Search for the cell housing the specified text and yield its [X, Y] center coordinate. 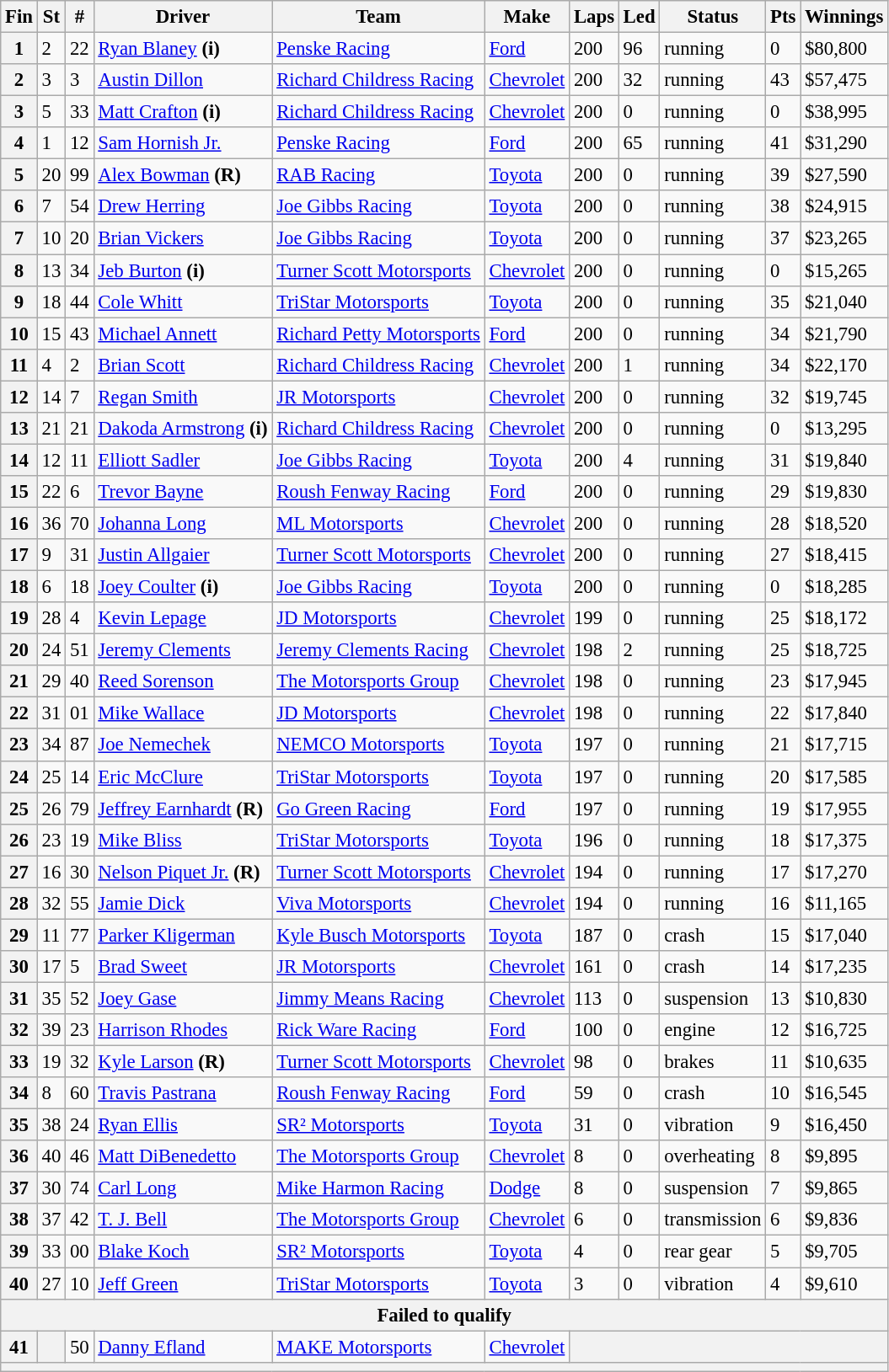
Dodge [527, 1188]
59 [595, 1093]
$19,745 [844, 397]
$9,895 [844, 1156]
54 [79, 206]
$38,995 [844, 112]
00 [79, 1252]
Winnings [844, 17]
Austin Dillon [183, 80]
Jimmy Means Racing [378, 998]
Eric McClure [183, 777]
$11,165 [844, 904]
Johanna Long [183, 523]
113 [595, 998]
77 [79, 935]
$16,450 [844, 1125]
$17,040 [844, 935]
Brad Sweet [183, 967]
Matt DiBenedetto [183, 1156]
Carl Long [183, 1188]
Jeffrey Earnhardt (R) [183, 809]
Kevin Lepage [183, 618]
Brian Vickers [183, 238]
42 [79, 1220]
$16,725 [844, 1030]
Parker Kligerman [183, 935]
98 [595, 1062]
79 [79, 809]
$18,285 [844, 587]
196 [595, 840]
$24,915 [844, 206]
44 [79, 302]
Danny Efland [183, 1347]
$19,840 [844, 460]
$9,705 [844, 1252]
$17,955 [844, 809]
99 [79, 175]
Elliott Sadler [183, 460]
60 [79, 1093]
Jeremy Clements Racing [378, 650]
199 [595, 618]
$17,945 [844, 681]
Cole Whitt [183, 302]
$17,235 [844, 967]
$18,520 [844, 523]
# [79, 17]
100 [595, 1030]
Justin Allgaier [183, 555]
Ryan Ellis [183, 1125]
Regan Smith [183, 397]
$80,800 [844, 49]
$18,172 [844, 618]
Kyle Larson (R) [183, 1062]
Jeb Burton (i) [183, 270]
overheating [713, 1156]
Brian Scott [183, 365]
01 [79, 713]
Sam Hornish Jr. [183, 143]
Fin [19, 17]
Harrison Rhodes [183, 1030]
$27,590 [844, 175]
$21,790 [844, 334]
$17,375 [844, 840]
50 [79, 1347]
$9,865 [844, 1188]
Go Green Racing [378, 809]
Team [378, 17]
$9,836 [844, 1220]
Led [639, 17]
Alex Bowman (R) [183, 175]
Kyle Busch Motorsports [378, 935]
96 [639, 49]
187 [595, 935]
Travis Pastrana [183, 1093]
$18,725 [844, 650]
$17,270 [844, 872]
52 [79, 998]
161 [595, 967]
MAKE Motorsports [378, 1347]
$22,170 [844, 365]
Pts [784, 17]
Laps [595, 17]
Nelson Piquet Jr. (R) [183, 872]
NEMCO Motorsports [378, 745]
brakes [713, 1062]
St [51, 17]
70 [79, 523]
$9,610 [844, 1284]
Drew Herring [183, 206]
rear gear [713, 1252]
$19,830 [844, 492]
$13,295 [844, 429]
Mike Wallace [183, 713]
$31,290 [844, 143]
Michael Annett [183, 334]
65 [639, 143]
Dakoda Armstrong (i) [183, 429]
46 [79, 1156]
$57,475 [844, 80]
74 [79, 1188]
engine [713, 1030]
$17,585 [844, 777]
$15,265 [844, 270]
Blake Koch [183, 1252]
Make [527, 17]
Failed to qualify [445, 1315]
87 [79, 745]
T. J. Bell [183, 1220]
Ryan Blaney (i) [183, 49]
Mike Bliss [183, 840]
Rick Ware Racing [378, 1030]
Joey Gase [183, 998]
Joe Nemechek [183, 745]
55 [79, 904]
transmission [713, 1220]
Status [713, 17]
Mike Harmon Racing [378, 1188]
Reed Sorenson [183, 681]
Trevor Bayne [183, 492]
Viva Motorsports [378, 904]
$10,830 [844, 998]
Richard Petty Motorsports [378, 334]
Matt Crafton (i) [183, 112]
$23,265 [844, 238]
$18,415 [844, 555]
Jeff Green [183, 1284]
Joey Coulter (i) [183, 587]
$17,715 [844, 745]
Driver [183, 17]
Jamie Dick [183, 904]
Jeremy Clements [183, 650]
RAB Racing [378, 175]
$10,635 [844, 1062]
$16,545 [844, 1093]
ML Motorsports [378, 523]
51 [79, 650]
$21,040 [844, 302]
$17,840 [844, 713]
